Locate the cell with the specified text and output its (X, Y) center coordinate. 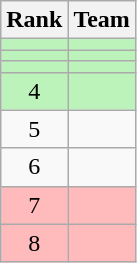
4 (34, 91)
Team (102, 20)
Rank (34, 20)
7 (34, 205)
6 (34, 167)
5 (34, 129)
8 (34, 243)
